Identify which cell holds the provided text, then report its (X, Y) central coordinate. 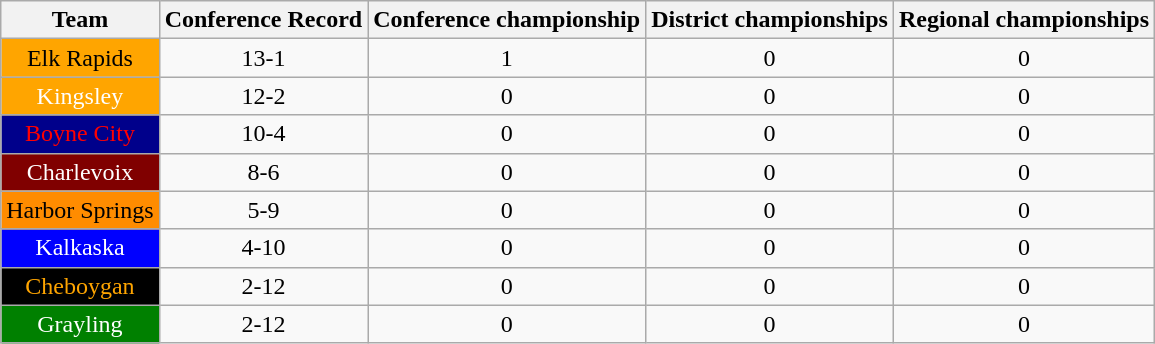
12-2 (264, 96)
District championships (770, 20)
Kalkaska (80, 248)
10-4 (264, 134)
Team (80, 20)
4-10 (264, 248)
Cheboygan (80, 286)
Charlevoix (80, 172)
Conference Record (264, 20)
Harbor Springs (80, 210)
5-9 (264, 210)
Kingsley (80, 96)
Elk Rapids (80, 58)
13-1 (264, 58)
Grayling (80, 324)
1 (507, 58)
Regional championships (1024, 20)
Boyne City (80, 134)
8-6 (264, 172)
Conference championship (507, 20)
